Scan for the cell matching the given text and deliver its (x, y) coordinate at center. 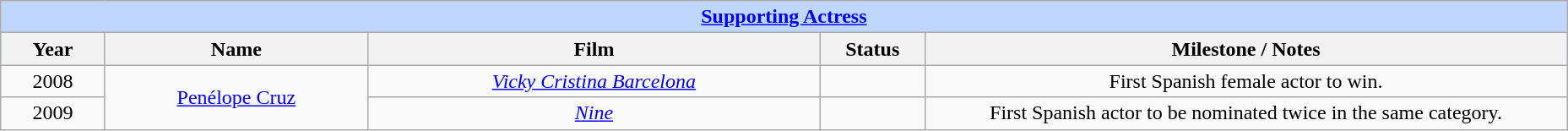
Vicky Cristina Barcelona (594, 81)
First Spanish actor to be nominated twice in the same category. (1246, 113)
2009 (53, 113)
Film (594, 49)
Supporting Actress (784, 17)
2008 (53, 81)
Name (236, 49)
Penélope Cruz (236, 97)
Year (53, 49)
Milestone / Notes (1246, 49)
Status (872, 49)
First Spanish female actor to win. (1246, 81)
Nine (594, 113)
